Detect which cell encompasses the target text, then output its [x, y] center coordinate. 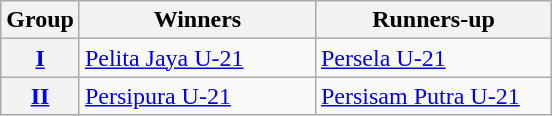
Persisam Putra U-21 [433, 96]
Persipura U-21 [197, 96]
I [40, 58]
Pelita Jaya U-21 [197, 58]
II [40, 96]
Runners-up [433, 20]
Persela U-21 [433, 58]
Group [40, 20]
Winners [197, 20]
